Extract the (X, Y) coordinate from the center of the cell holding the provided text.  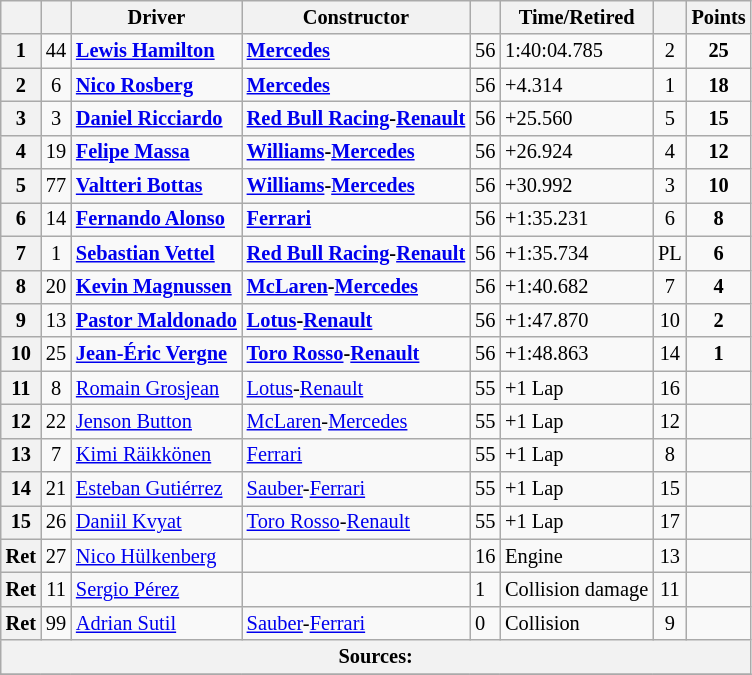
Valtteri Bottas (156, 186)
Constructor (356, 17)
Nico Hülkenberg (156, 556)
27 (56, 556)
Daniel Ricciardo (156, 118)
1:40:04.785 (576, 51)
+1:35.734 (576, 253)
+1:35.231 (576, 219)
+1:48.863 (576, 354)
PL (670, 253)
20 (56, 287)
Pastor Maldonado (156, 320)
Esteban Gutiérrez (156, 489)
Lewis Hamilton (156, 51)
Felipe Massa (156, 152)
Daniil Kvyat (156, 522)
99 (56, 623)
22 (56, 421)
Collision damage (576, 589)
Collision (576, 623)
21 (56, 489)
Nico Rosberg (156, 85)
Jenson Button (156, 421)
44 (56, 51)
Romain Grosjean (156, 388)
26 (56, 522)
Adrian Sutil (156, 623)
Sergio Pérez (156, 589)
Driver (156, 17)
77 (56, 186)
Kevin Magnussen (156, 287)
Fernando Alonso (156, 219)
17 (670, 522)
+26.924 (576, 152)
+1:47.870 (576, 320)
Jean-Éric Vergne (156, 354)
+30.992 (576, 186)
Time/Retired (576, 17)
18 (719, 85)
19 (56, 152)
Sebastian Vettel (156, 253)
Engine (576, 556)
Kimi Räikkönen (156, 455)
Sources: (376, 657)
+25.560 (576, 118)
+1:40.682 (576, 287)
0 (485, 623)
+4.314 (576, 85)
Points (719, 17)
